Find where the given text appears and provide that cell's center as (X, Y) coordinate. 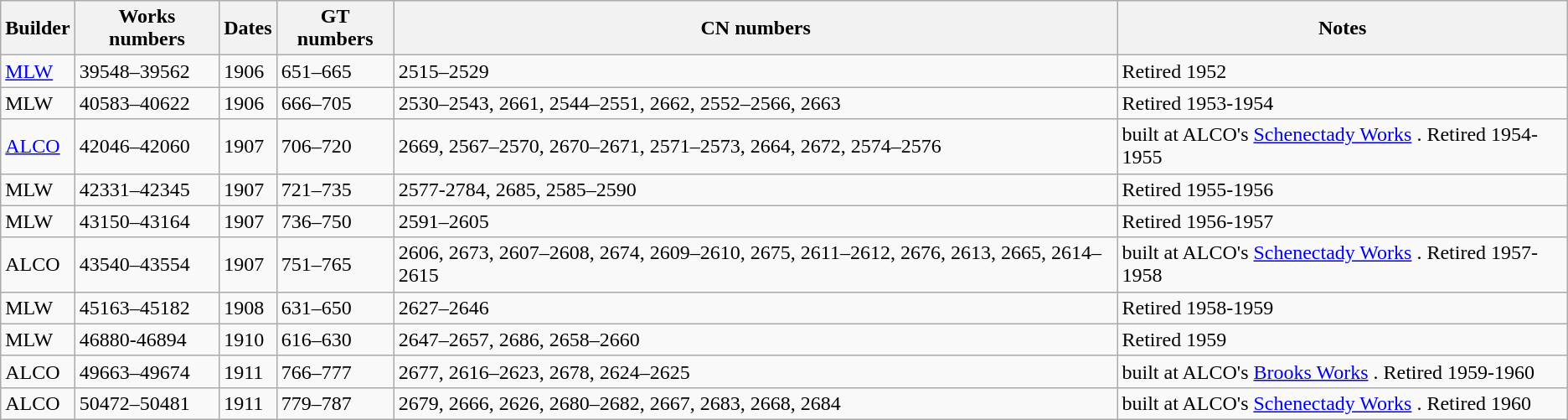
721–735 (335, 189)
40583–40622 (147, 103)
2606, 2673, 2607–2608, 2674, 2609–2610, 2675, 2611–2612, 2676, 2613, 2665, 2614–2615 (756, 265)
651–665 (335, 71)
1908 (248, 308)
Retired 1953-1954 (1342, 103)
1910 (248, 340)
Retired 1959 (1342, 340)
42331–42345 (147, 189)
49663–49674 (147, 371)
42046–42060 (147, 146)
2515–2529 (756, 71)
Retired 1955-1956 (1342, 189)
766–777 (335, 371)
2627–2646 (756, 308)
43540–43554 (147, 265)
2677, 2616–2623, 2678, 2624–2625 (756, 371)
Retired 1958-1959 (1342, 308)
2577-2784, 2685, 2585–2590 (756, 189)
45163–45182 (147, 308)
built at ALCO's Schenectady Works . Retired 1954-1955 (1342, 146)
GT numbers (335, 29)
43150–43164 (147, 221)
779–787 (335, 403)
50472–50481 (147, 403)
Builder (38, 29)
built at ALCO's Schenectady Works . Retired 1960 (1342, 403)
Dates (248, 29)
2647–2657, 2686, 2658–2660 (756, 340)
2679, 2666, 2626, 2680–2682, 2667, 2683, 2668, 2684 (756, 403)
736–750 (335, 221)
706–720 (335, 146)
2669, 2567–2570, 2670–2671, 2571–2573, 2664, 2672, 2574–2576 (756, 146)
built at ALCO's Brooks Works . Retired 1959-1960 (1342, 371)
39548–39562 (147, 71)
CN numbers (756, 29)
Works numbers (147, 29)
Retired 1952 (1342, 71)
Retired 1956-1957 (1342, 221)
2530–2543, 2661, 2544–2551, 2662, 2552–2566, 2663 (756, 103)
Notes (1342, 29)
built at ALCO's Schenectady Works . Retired 1957-1958 (1342, 265)
616–630 (335, 340)
2591–2605 (756, 221)
46880-46894 (147, 340)
631–650 (335, 308)
751–765 (335, 265)
666–705 (335, 103)
